Capture the cell that displays the provided text and extract its (x, y) central coordinate. 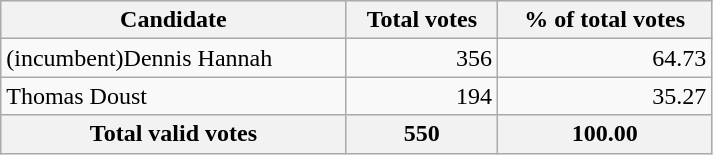
35.27 (605, 96)
100.00 (605, 134)
(incumbent)Dennis Hannah (174, 58)
Total votes (422, 20)
194 (422, 96)
Thomas Doust (174, 96)
Candidate (174, 20)
64.73 (605, 58)
% of total votes (605, 20)
356 (422, 58)
Total valid votes (174, 134)
550 (422, 134)
